From the cell containing the given text, extract its center point as [X, Y] coordinate. 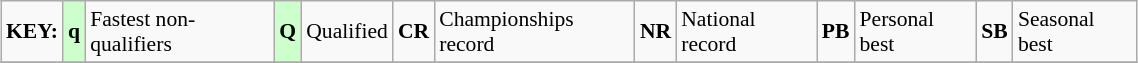
q [74, 32]
National record [746, 32]
Personal best [916, 32]
Championships record [534, 32]
Q [288, 32]
PB [836, 32]
SB [994, 32]
NR [656, 32]
KEY: [32, 32]
Fastest non-qualifiers [180, 32]
Seasonal best [1075, 32]
Qualified [347, 32]
CR [414, 32]
